From the cell containing the given text, extract its center point as [x, y] coordinate. 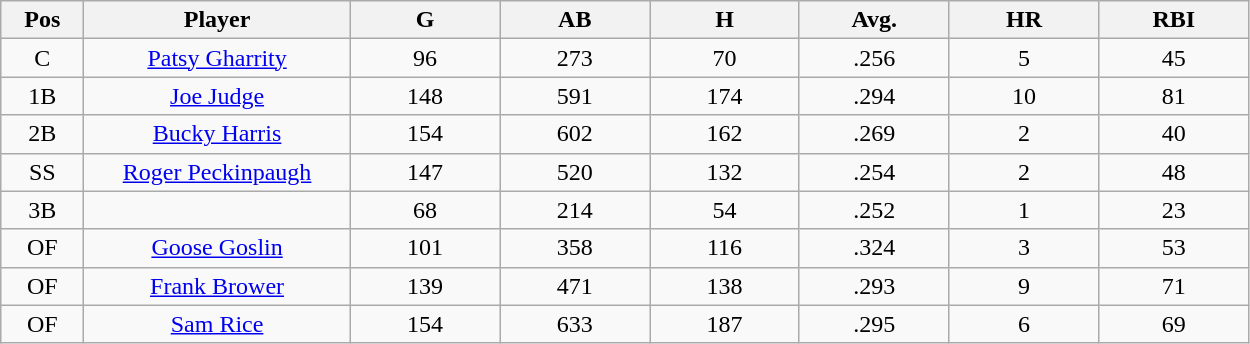
1 [1024, 210]
71 [1174, 286]
187 [725, 324]
6 [1024, 324]
116 [725, 248]
.252 [874, 210]
471 [575, 286]
3 [1024, 248]
81 [1174, 96]
147 [425, 172]
H [725, 20]
Frank Brower [217, 286]
273 [575, 58]
132 [725, 172]
139 [425, 286]
.269 [874, 134]
Avg. [874, 20]
1B [42, 96]
3B [42, 210]
AB [575, 20]
Sam Rice [217, 324]
HR [1024, 20]
633 [575, 324]
RBI [1174, 20]
.295 [874, 324]
69 [1174, 324]
2B [42, 134]
162 [725, 134]
40 [1174, 134]
101 [425, 248]
96 [425, 58]
48 [1174, 172]
.324 [874, 248]
591 [575, 96]
C [42, 58]
68 [425, 210]
SS [42, 172]
54 [725, 210]
Pos [42, 20]
5 [1024, 58]
Goose Goslin [217, 248]
Bucky Harris [217, 134]
.293 [874, 286]
358 [575, 248]
70 [725, 58]
602 [575, 134]
.294 [874, 96]
G [425, 20]
214 [575, 210]
10 [1024, 96]
.256 [874, 58]
Patsy Gharrity [217, 58]
23 [1174, 210]
9 [1024, 286]
174 [725, 96]
45 [1174, 58]
Player [217, 20]
520 [575, 172]
Roger Peckinpaugh [217, 172]
53 [1174, 248]
.254 [874, 172]
148 [425, 96]
138 [725, 286]
Joe Judge [217, 96]
